From the cell containing the given text, extract its center point as (X, Y) coordinate. 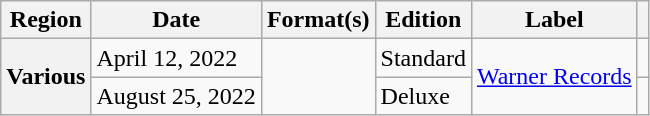
Warner Records (554, 77)
April 12, 2022 (176, 58)
Format(s) (318, 20)
August 25, 2022 (176, 96)
Region (46, 20)
Label (554, 20)
Various (46, 77)
Date (176, 20)
Deluxe (423, 96)
Edition (423, 20)
Standard (423, 58)
